Identify which cell holds the provided text, then report its [X, Y] central coordinate. 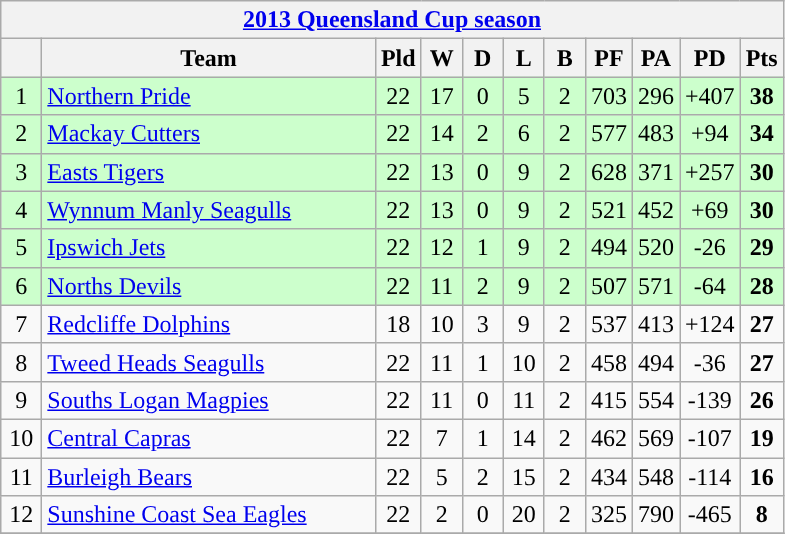
371 [656, 172]
Redcliffe Dolphins [209, 324]
415 [608, 400]
+69 [710, 210]
458 [608, 362]
703 [608, 96]
554 [656, 400]
413 [656, 324]
521 [608, 210]
296 [656, 96]
+124 [710, 324]
790 [656, 515]
569 [656, 438]
-64 [710, 286]
Easts Tigers [209, 172]
Central Capras [209, 438]
Mackay Cutters [209, 134]
W [442, 58]
520 [656, 248]
Tweed Heads Seagulls [209, 362]
PF [608, 58]
17 [442, 96]
507 [608, 286]
Pts [762, 58]
+94 [710, 134]
628 [608, 172]
537 [608, 324]
D [482, 58]
Sunshine Coast Sea Eagles [209, 515]
19 [762, 438]
+257 [710, 172]
-139 [710, 400]
-465 [710, 515]
PA [656, 58]
38 [762, 96]
-107 [710, 438]
Souths Logan Magpies [209, 400]
L [524, 58]
16 [762, 477]
18 [398, 324]
Team [209, 58]
26 [762, 400]
Ipswich Jets [209, 248]
Norths Devils [209, 286]
29 [762, 248]
28 [762, 286]
+407 [710, 96]
483 [656, 134]
-36 [710, 362]
PD [710, 58]
548 [656, 477]
434 [608, 477]
462 [608, 438]
B [564, 58]
-26 [710, 248]
325 [608, 515]
4 [22, 210]
577 [608, 134]
34 [762, 134]
-114 [710, 477]
452 [656, 210]
Northern Pride [209, 96]
15 [524, 477]
20 [524, 515]
2013 Queensland Cup season [392, 20]
Pld [398, 58]
571 [656, 286]
Wynnum Manly Seagulls [209, 210]
Burleigh Bears [209, 477]
